Identify which cell holds the provided text, then report its [X, Y] central coordinate. 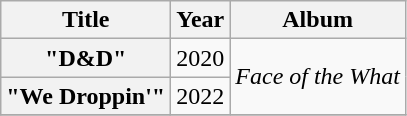
Year [200, 20]
Face of the What [318, 77]
Title [86, 20]
2020 [200, 58]
"D&D" [86, 58]
"We Droppin'" [86, 96]
2022 [200, 96]
Album [318, 20]
